Capture the cell that displays the provided text and extract its [x, y] central coordinate. 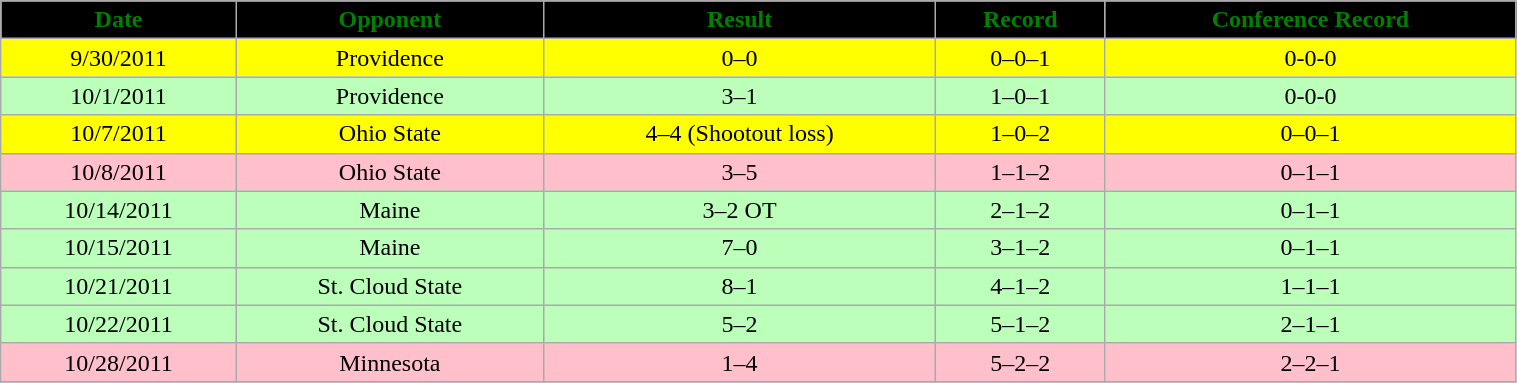
Result [739, 20]
1–1–1 [1310, 286]
1–1–2 [1020, 172]
5–1–2 [1020, 324]
2–1–2 [1020, 210]
Record [1020, 20]
5–2–2 [1020, 362]
10/21/2011 [119, 286]
10/8/2011 [119, 172]
10/7/2011 [119, 134]
10/1/2011 [119, 96]
10/22/2011 [119, 324]
3–5 [739, 172]
4–4 (Shootout loss) [739, 134]
Date [119, 20]
Conference Record [1310, 20]
1–4 [739, 362]
10/28/2011 [119, 362]
0–0 [739, 58]
3–2 OT [739, 210]
Minnesota [390, 362]
5–2 [739, 324]
10/14/2011 [119, 210]
10/15/2011 [119, 248]
2–1–1 [1310, 324]
4–1–2 [1020, 286]
9/30/2011 [119, 58]
8–1 [739, 286]
7–0 [739, 248]
1–0–1 [1020, 96]
Opponent [390, 20]
2–2–1 [1310, 362]
1–0–2 [1020, 134]
3–1–2 [1020, 248]
3–1 [739, 96]
